Locate the cell with the specified text and output its [X, Y] center coordinate. 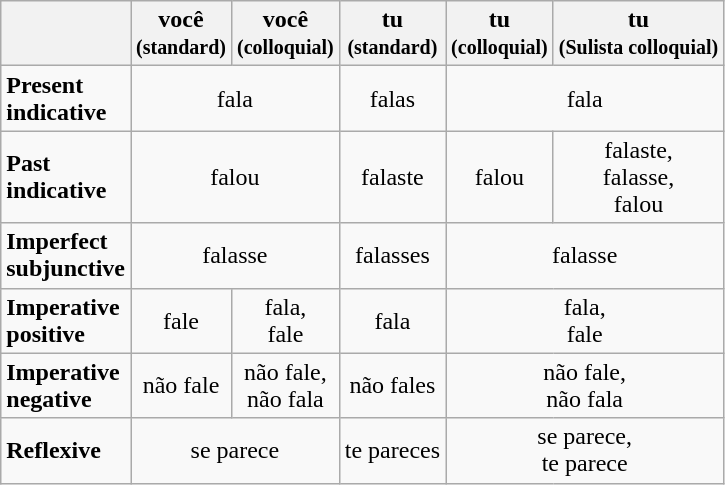
Pastindicative [66, 177]
Imperativepositive [66, 320]
falaste, falasse, falou [638, 177]
Imperfectsubjunctive [66, 256]
falas [392, 98]
se parece [234, 450]
te pareces [392, 450]
você(colloquial) [286, 34]
Presentindicative [66, 98]
tu(standard) [392, 34]
não fale [180, 386]
fale [180, 320]
falasses [392, 256]
Reflexive [66, 450]
se parece, te parece [585, 450]
falaste [392, 177]
tu(Sulista colloquial) [638, 34]
você(standard) [180, 34]
Imperativenegative [66, 386]
tu(colloquial) [500, 34]
não fales [392, 386]
